Locate the cell with the specified text and output its (X, Y) center coordinate. 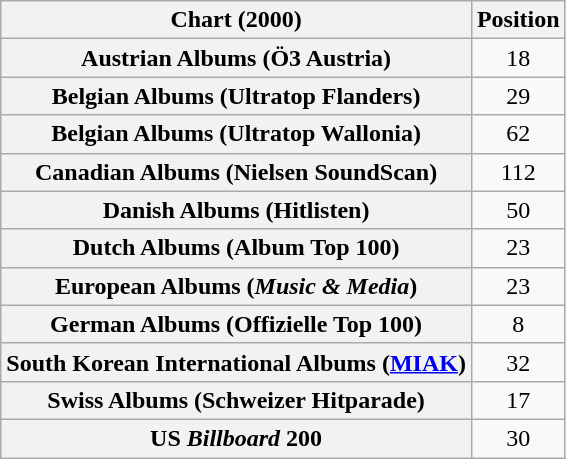
32 (518, 362)
8 (518, 324)
South Korean International Albums (MIAK) (236, 362)
29 (518, 96)
Swiss Albums (Schweizer Hitparade) (236, 400)
Austrian Albums (Ö3 Austria) (236, 58)
German Albums (Offizielle Top 100) (236, 324)
US Billboard 200 (236, 438)
50 (518, 210)
Belgian Albums (Ultratop Flanders) (236, 96)
17 (518, 400)
Belgian Albums (Ultratop Wallonia) (236, 134)
18 (518, 58)
Dutch Albums (Album Top 100) (236, 248)
European Albums (Music & Media) (236, 286)
Danish Albums (Hitlisten) (236, 210)
Canadian Albums (Nielsen SoundScan) (236, 172)
30 (518, 438)
Position (518, 20)
62 (518, 134)
112 (518, 172)
Chart (2000) (236, 20)
